Find where the given text appears and provide that cell's center as (X, Y) coordinate. 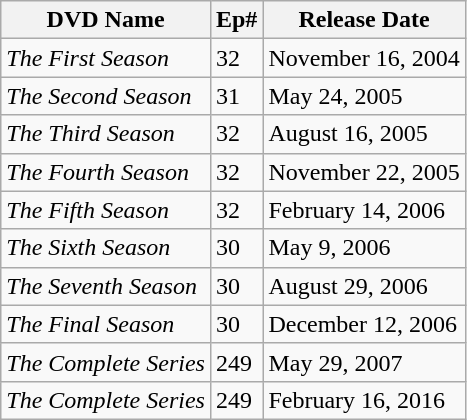
The Final Season (106, 324)
February 16, 2016 (364, 400)
The Fifth Season (106, 210)
August 16, 2005 (364, 134)
May 9, 2006 (364, 248)
August 29, 2006 (364, 286)
Ep# (236, 20)
The First Season (106, 58)
The Sixth Season (106, 248)
Release Date (364, 20)
The Third Season (106, 134)
November 22, 2005 (364, 172)
The Second Season (106, 96)
February 14, 2006 (364, 210)
The Seventh Season (106, 286)
December 12, 2006 (364, 324)
November 16, 2004 (364, 58)
May 24, 2005 (364, 96)
May 29, 2007 (364, 362)
The Fourth Season (106, 172)
DVD Name (106, 20)
31 (236, 96)
